Output the [x, y] coordinate of the center of the cell containing the given text.  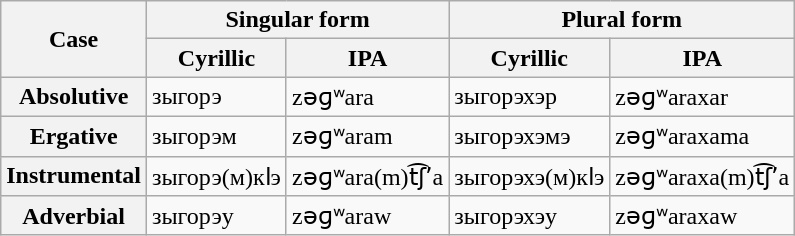
zəɡʷaraxar [702, 97]
zəɡʷaraw [367, 216]
Absolutive [74, 97]
zəɡʷaraxaw [702, 216]
зыгорэхэу [530, 216]
зыгорэм [216, 136]
Singular form [297, 20]
зыгорэхэр [530, 97]
Case [74, 39]
zəɡʷaraxa(m)t͡ʃʼa [702, 176]
Ergative [74, 136]
Adverbial [74, 216]
зыгорэхэ(м)кӏэ [530, 176]
zəɡʷaram [367, 136]
zəɡʷaraxama [702, 136]
зыгорэ(м)кӏэ [216, 176]
зыгорэхэмэ [530, 136]
Plural form [622, 20]
зыгорэ [216, 97]
зыгорэу [216, 216]
zəɡʷara(m)t͡ʃʼa [367, 176]
zəɡʷara [367, 97]
Instrumental [74, 176]
